Search for the cell housing the specified text and yield its [X, Y] center coordinate. 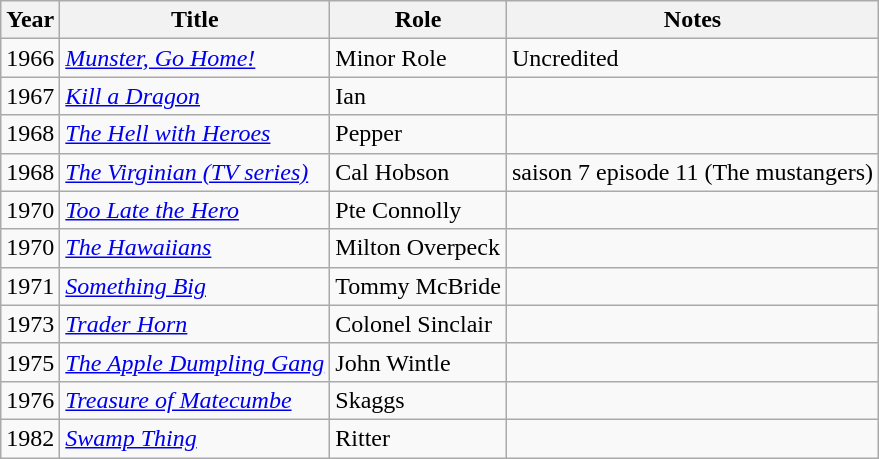
1976 [30, 400]
Role [418, 20]
Cal Hobson [418, 172]
Ritter [418, 438]
Year [30, 20]
Ian [418, 96]
saison 7 episode 11 (The mustangers) [692, 172]
1967 [30, 96]
1982 [30, 438]
Kill a Dragon [195, 96]
1975 [30, 362]
Notes [692, 20]
Treasure of Matecumbe [195, 400]
Munster, Go Home! [195, 58]
Pte Connolly [418, 210]
Skaggs [418, 400]
Colonel Sinclair [418, 324]
Too Late the Hero [195, 210]
The Hawaiians [195, 248]
Title [195, 20]
Trader Horn [195, 324]
1966 [30, 58]
Milton Overpeck [418, 248]
The Apple Dumpling Gang [195, 362]
John Wintle [418, 362]
Minor Role [418, 58]
Swamp Thing [195, 438]
Pepper [418, 134]
Uncredited [692, 58]
The Hell with Heroes [195, 134]
Tommy McBride [418, 286]
The Virginian (TV series) [195, 172]
1973 [30, 324]
1971 [30, 286]
Something Big [195, 286]
